Determine the (x, y) coordinate at the center of the cell enclosing the given text.  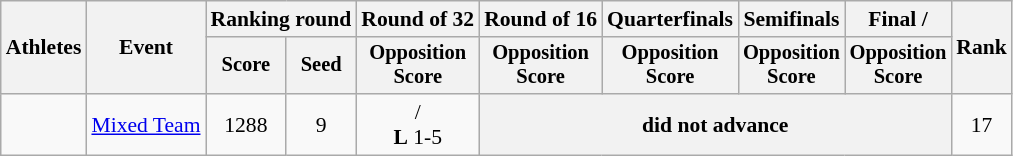
Ranking round (282, 19)
Final / (898, 19)
Seed (321, 66)
Score (246, 66)
1288 (246, 124)
Mixed Team (146, 124)
Athletes (44, 48)
9 (321, 124)
Round of 32 (418, 19)
did not advance (715, 124)
17 (982, 124)
Quarterfinals (670, 19)
/ L 1-5 (418, 124)
Semifinals (792, 19)
Event (146, 48)
Round of 16 (540, 19)
Rank (982, 48)
